Extract the (x, y) coordinate from the center of the cell holding the provided text.  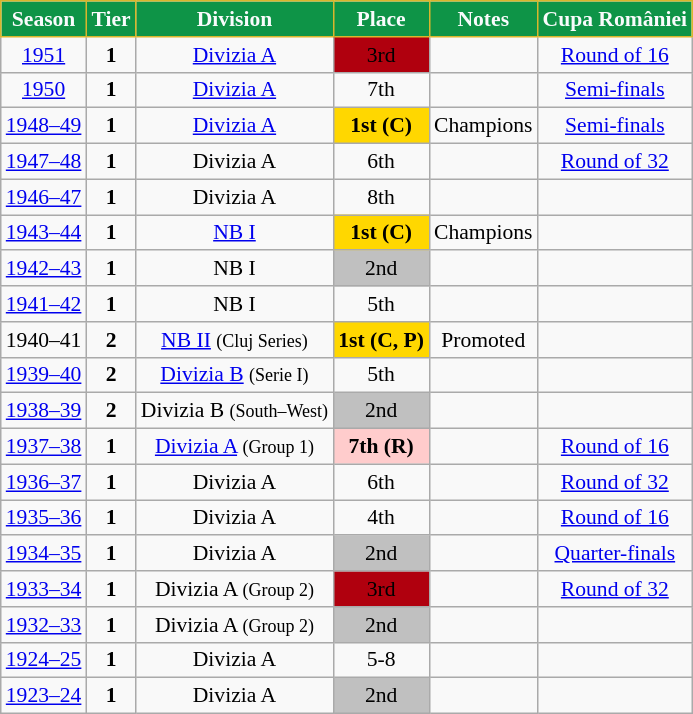
7th (381, 90)
8th (381, 197)
1932–33 (44, 625)
Division (234, 19)
1st (C, P) (381, 340)
1939–40 (44, 375)
Season (44, 19)
1941–42 (44, 304)
Cupa României (614, 19)
Divizia B (Serie I) (234, 375)
1933–34 (44, 589)
1940–41 (44, 340)
Place (381, 19)
1923–24 (44, 696)
Quarter-finals (614, 554)
Tier (110, 19)
1935–36 (44, 518)
Divizia A (Group 1) (234, 447)
1924–25 (44, 660)
1946–47 (44, 197)
1948–49 (44, 126)
Promoted (483, 340)
1934–35 (44, 554)
1937–38 (44, 447)
NB II (Cluj Series) (234, 340)
1950 (44, 90)
7th (R) (381, 447)
1938–39 (44, 411)
5-8 (381, 660)
Divizia B (South–West) (234, 411)
Notes (483, 19)
1947–48 (44, 162)
4th (381, 518)
1936–37 (44, 482)
1943–44 (44, 233)
1951 (44, 55)
1942–43 (44, 269)
